Detect which cell encompasses the target text, then output its [x, y] center coordinate. 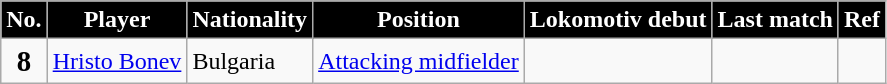
Ref [862, 20]
Hristo Bonev [117, 61]
Player [117, 20]
Bulgaria [250, 61]
Last match [775, 20]
Nationality [250, 20]
Position [419, 20]
Lokomotiv debut [618, 20]
No. [24, 20]
8 [24, 61]
Attacking midfielder [419, 61]
